Identify which cell holds the provided text, then report its [X, Y] central coordinate. 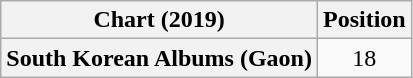
Position [364, 20]
Chart (2019) [160, 20]
South Korean Albums (Gaon) [160, 58]
18 [364, 58]
